Extract the (X, Y) coordinate from the center of the cell holding the provided text.  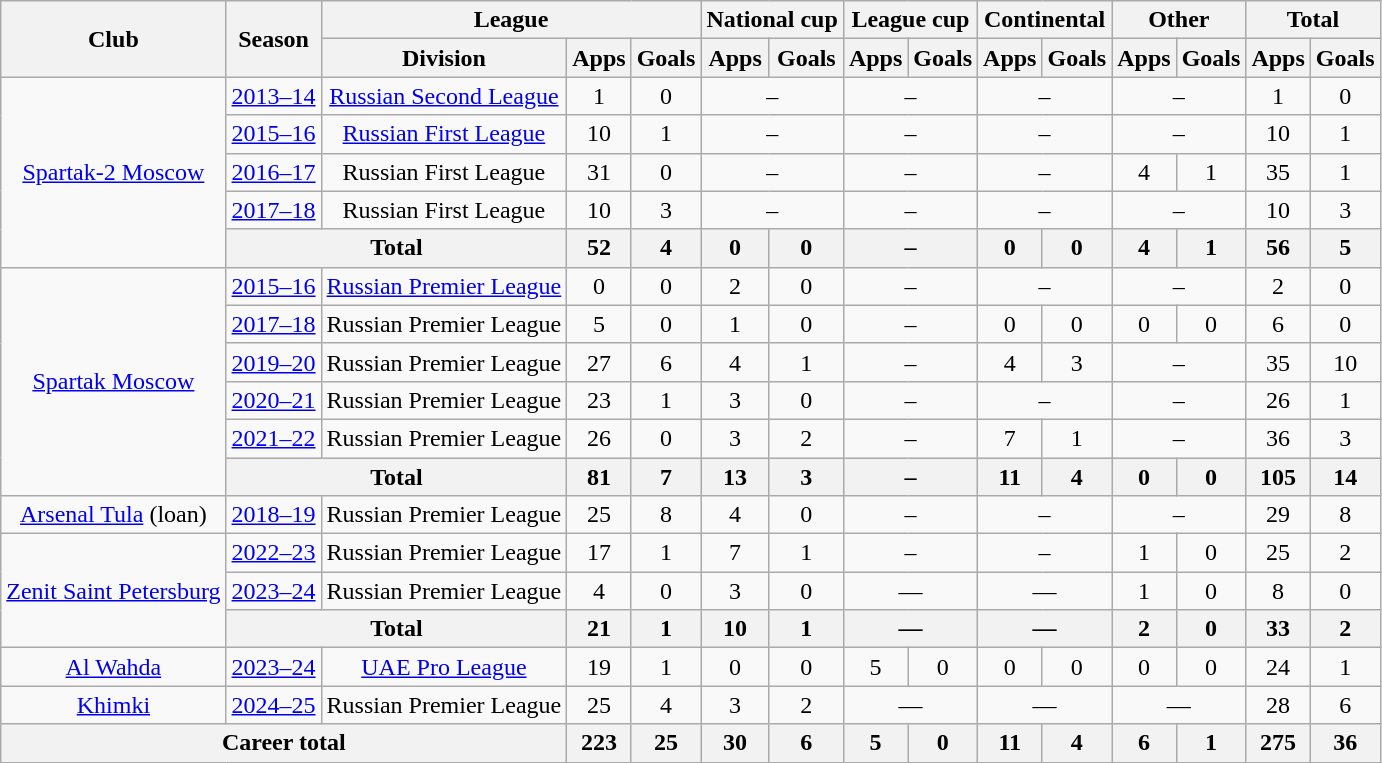
Spartak-2 Moscow (114, 172)
28 (1278, 705)
31 (599, 172)
League (511, 20)
33 (1278, 629)
League cup (910, 20)
52 (599, 248)
2013–14 (274, 96)
Khimki (114, 705)
Club (114, 39)
2022–23 (274, 553)
13 (735, 477)
275 (1278, 743)
UAE Pro League (444, 667)
105 (1278, 477)
30 (735, 743)
24 (1278, 667)
Arsenal Tula (loan) (114, 515)
19 (599, 667)
Continental (1045, 20)
14 (1345, 477)
2021–22 (274, 438)
2024–25 (274, 705)
Al Wahda (114, 667)
56 (1278, 248)
Division (444, 58)
17 (599, 553)
Season (274, 39)
27 (599, 362)
29 (1278, 515)
Zenit Saint Petersburg (114, 591)
21 (599, 629)
223 (599, 743)
2019–20 (274, 362)
2018–19 (274, 515)
Other (1179, 20)
Career total (284, 743)
Russian Second League (444, 96)
2020–21 (274, 400)
23 (599, 400)
National cup (772, 20)
Spartak Moscow (114, 381)
2016–17 (274, 172)
81 (599, 477)
